Identify which cell holds the provided text, then report its (x, y) central coordinate. 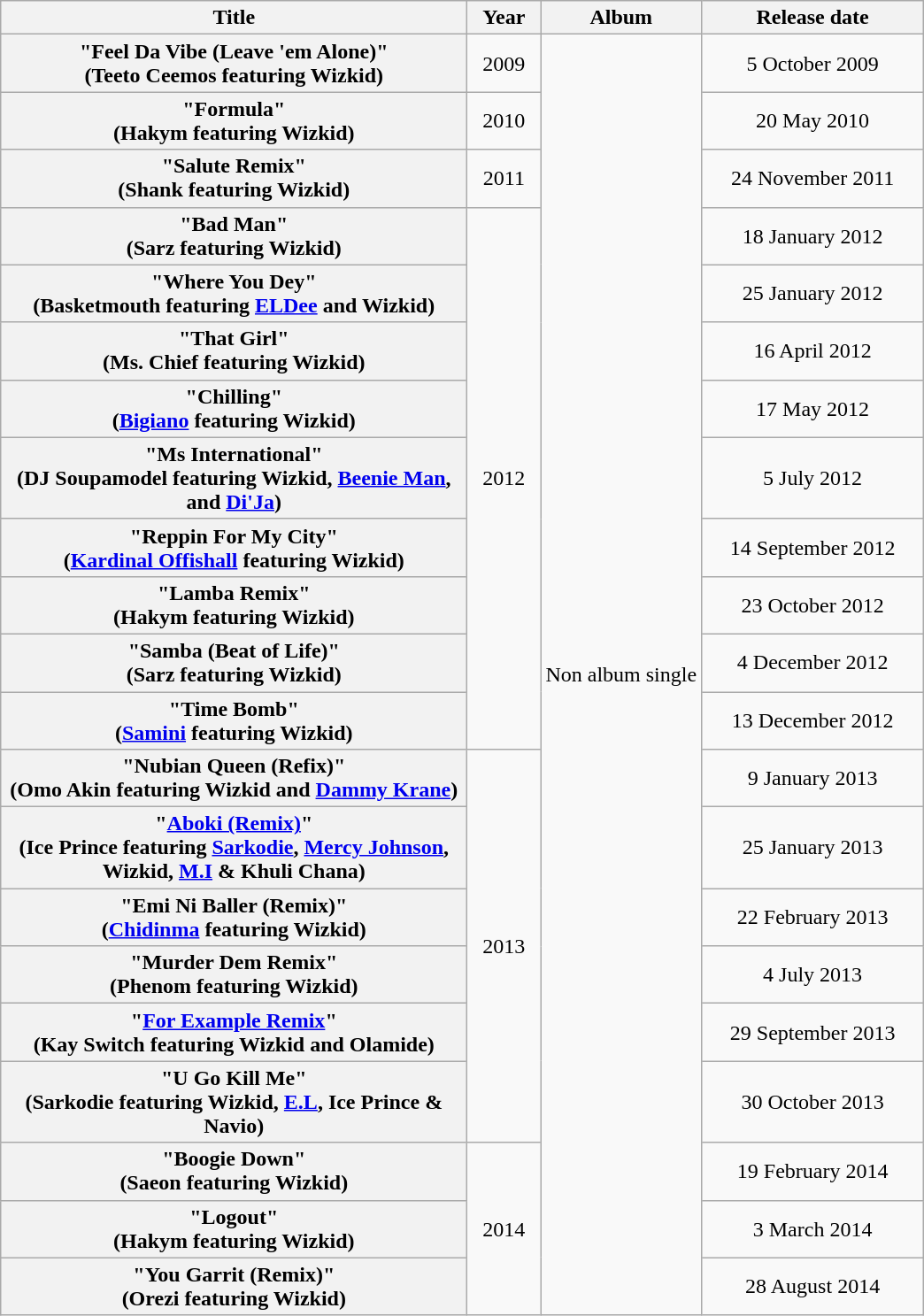
5 July 2012 (812, 478)
16 April 2012 (812, 350)
5 October 2009 (812, 64)
"Nubian Queen (Refix)"(Omo Akin featuring Wizkid and Dammy Krane) (234, 779)
"Samba (Beat of Life)"(Sarz featuring Wizkid) (234, 662)
Non album single (621, 674)
30 October 2013 (812, 1102)
24 November 2011 (812, 179)
25 January 2013 (812, 848)
Release date (812, 18)
3 March 2014 (812, 1228)
"That Girl"(Ms. Chief featuring Wizkid) (234, 350)
"U Go Kill Me"(Sarkodie featuring Wizkid, E.L, Ice Prince & Navio) (234, 1102)
20 May 2010 (812, 120)
4 December 2012 (812, 662)
"Salute Remix"(Shank featuring Wizkid) (234, 179)
2010 (504, 120)
9 January 2013 (812, 779)
"Lamba Remix"(Hakym featuring Wizkid) (234, 605)
23 October 2012 (812, 605)
"Ms International"(DJ Soupamodel featuring Wizkid, Beenie Man, and Di'Ja) (234, 478)
19 February 2014 (812, 1172)
2013 (504, 946)
4 July 2013 (812, 975)
25 January 2012 (812, 294)
"Reppin For My City"(Kardinal Offishall featuring Wizkid) (234, 547)
2011 (504, 179)
"Aboki (Remix)"(Ice Prince featuring Sarkodie, Mercy Johnson, Wizkid, M.I & Khuli Chana) (234, 848)
"Murder Dem Remix"(Phenom featuring Wizkid) (234, 975)
17 May 2012 (812, 409)
"Logout" (Hakym featuring Wizkid) (234, 1228)
29 September 2013 (812, 1032)
"Emi Ni Baller (Remix)"(Chidinma featuring Wizkid) (234, 917)
2009 (504, 64)
"Chilling"(Bigiano featuring Wizkid) (234, 409)
2014 (504, 1228)
22 February 2013 (812, 917)
2012 (504, 478)
Title (234, 18)
"For Example Remix"(Kay Switch featuring Wizkid and Olamide) (234, 1032)
"Where You Dey"(Basketmouth featuring ELDee and Wizkid) (234, 294)
18 January 2012 (812, 235)
"Time Bomb"(Samini featuring Wizkid) (234, 720)
14 September 2012 (812, 547)
"You Garrit (Remix)"(Orezi featuring Wizkid) (234, 1287)
"Bad Man"(Sarz featuring Wizkid) (234, 235)
Year (504, 18)
13 December 2012 (812, 720)
28 August 2014 (812, 1287)
"Feel Da Vibe (Leave 'em Alone)"(Teeto Ceemos featuring Wizkid) (234, 64)
Album (621, 18)
"Formula" (Hakym featuring Wizkid) (234, 120)
"Boogie Down" (Saeon featuring Wizkid) (234, 1172)
